Return the [X, Y] coordinate for the center point of the cell that contains the specified text.  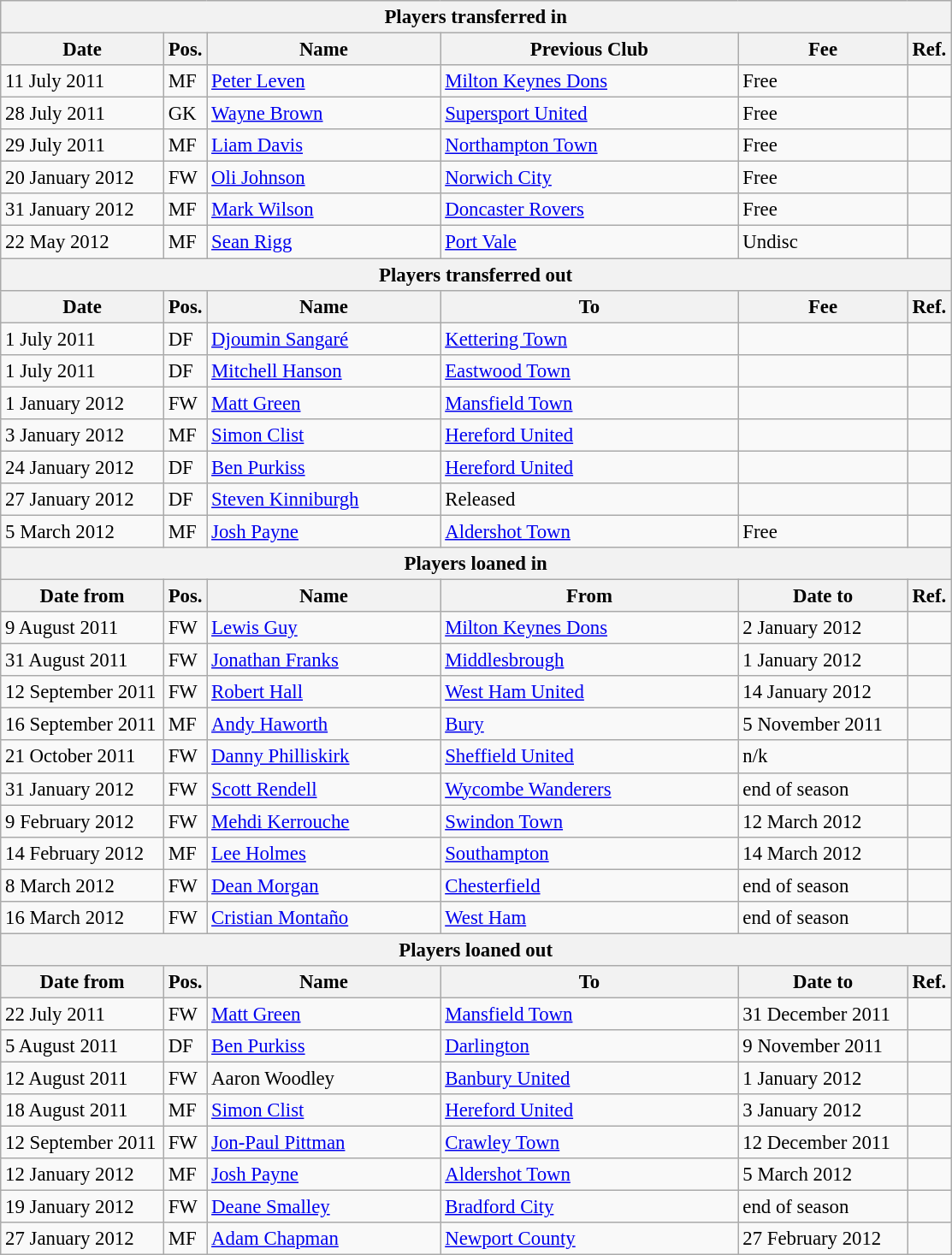
5 August 2011 [82, 1046]
14 March 2012 [823, 853]
Steven Kinniburgh [323, 500]
8 March 2012 [82, 885]
Swindon Town [589, 821]
Sheffield United [589, 757]
31 August 2011 [82, 660]
Djoumin Sangaré [323, 339]
9 November 2011 [823, 1046]
29 July 2011 [82, 145]
Banbury United [589, 1079]
12 March 2012 [823, 821]
GK [185, 114]
From [589, 596]
Undisc [823, 242]
Kettering Town [589, 339]
Supersport United [589, 114]
Crawley Town [589, 1143]
Danny Philliskirk [323, 757]
Deane Smalley [323, 1207]
Lewis Guy [323, 628]
Middlesbrough [589, 660]
Eastwood Town [589, 370]
Lee Holmes [323, 853]
Previous Club [589, 50]
Cristian Montaño [323, 918]
21 October 2011 [82, 757]
9 August 2011 [82, 628]
Mehdi Kerrouche [323, 821]
Bradford City [589, 1207]
20 January 2012 [82, 178]
Darlington [589, 1046]
12 August 2011 [82, 1079]
27 January 2012 [82, 500]
28 July 2011 [82, 114]
14 February 2012 [82, 853]
Mark Wilson [323, 210]
Oli Johnson [323, 178]
22 July 2011 [82, 1014]
Mitchell Hanson [323, 370]
Released [589, 500]
n/k [823, 757]
19 January 2012 [82, 1207]
14 January 2012 [823, 692]
Players transferred in [476, 17]
Players transferred out [476, 275]
9 February 2012 [82, 821]
West Ham [589, 918]
2 January 2012 [823, 628]
Jon-Paul Pittman [323, 1143]
Wycombe Wanderers [589, 789]
Liam Davis [323, 145]
Chesterfield [589, 885]
Doncaster Rovers [589, 210]
22 May 2012 [82, 242]
Robert Hall [323, 692]
Dean Morgan [323, 885]
Southampton [589, 853]
12 December 2011 [823, 1143]
31 December 2011 [823, 1014]
Players loaned in [476, 564]
24 January 2012 [82, 467]
West Ham United [589, 692]
Wayne Brown [323, 114]
Sean Rigg [323, 242]
12 January 2012 [82, 1175]
Andy Haworth [323, 725]
Port Vale [589, 242]
Peter Leven [323, 81]
18 August 2011 [82, 1110]
Jonathan Franks [323, 660]
Scott Rendell [323, 789]
16 September 2011 [82, 725]
Norwich City [589, 178]
Bury [589, 725]
Aaron Woodley [323, 1079]
5 November 2011 [823, 725]
Northampton Town [589, 145]
Players loaned out [476, 950]
11 July 2011 [82, 81]
16 March 2012 [82, 918]
